Provide the (X, Y) coordinate of the cell's center where the given text is located.  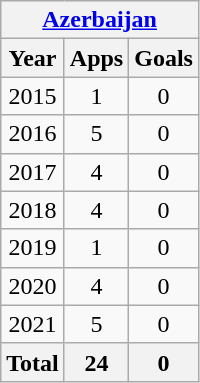
24 (96, 362)
Goals (164, 58)
2016 (33, 134)
2017 (33, 172)
2020 (33, 286)
2018 (33, 210)
Year (33, 58)
2019 (33, 248)
2021 (33, 324)
2015 (33, 96)
Apps (96, 58)
Azerbaijan (100, 20)
Total (33, 362)
